Determine the [x, y] coordinate at the center of the cell enclosing the given text.  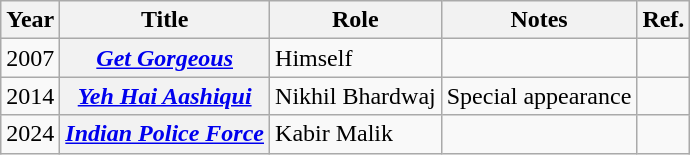
Kabir Malik [356, 134]
Himself [356, 58]
Notes [539, 20]
Role [356, 20]
Title [165, 20]
Ref. [664, 20]
Get Gorgeous [165, 58]
2007 [30, 58]
Nikhil Bhardwaj [356, 96]
2024 [30, 134]
Special appearance [539, 96]
Indian Police Force [165, 134]
Yeh Hai Aashiqui [165, 96]
Year [30, 20]
2014 [30, 96]
